Capture the cell that displays the provided text and extract its [X, Y] central coordinate. 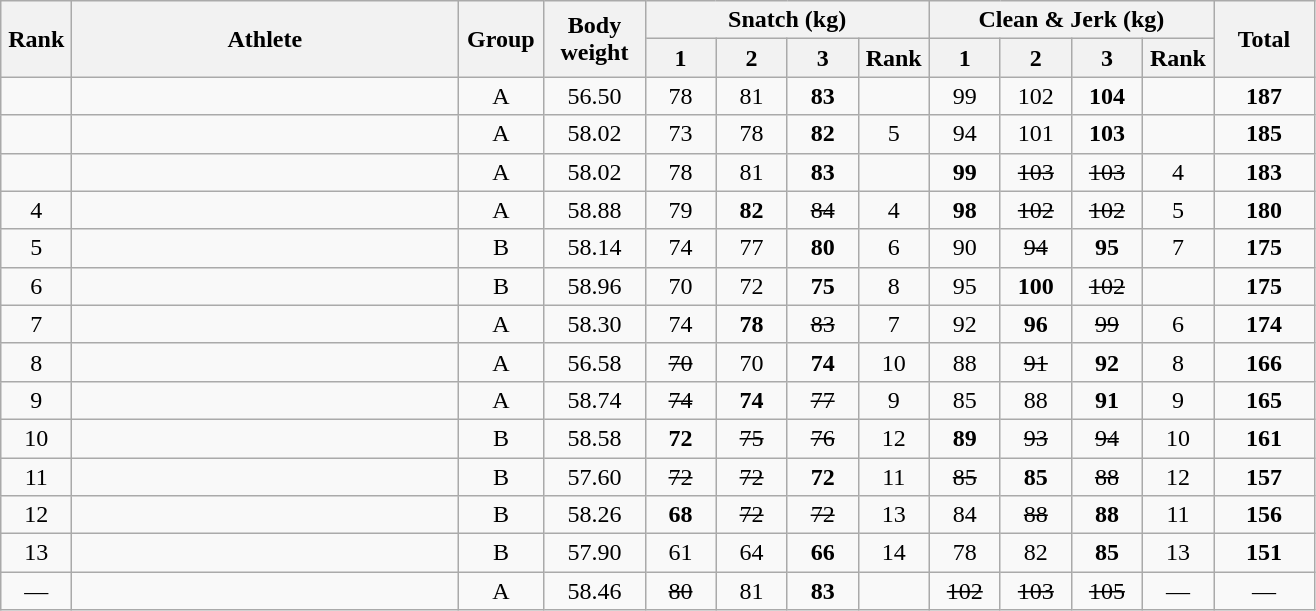
14 [894, 553]
105 [1106, 591]
57.90 [594, 553]
58.14 [594, 248]
156 [1264, 515]
58.30 [594, 324]
Total [1264, 39]
166 [1264, 362]
161 [1264, 438]
Snatch (kg) [787, 20]
187 [1264, 96]
157 [1264, 477]
100 [1036, 286]
58.26 [594, 515]
Clean & Jerk (kg) [1071, 20]
174 [1264, 324]
58.88 [594, 210]
98 [964, 210]
90 [964, 248]
165 [1264, 400]
61 [680, 553]
66 [822, 553]
96 [1036, 324]
58.46 [594, 591]
89 [964, 438]
57.60 [594, 477]
58.74 [594, 400]
101 [1036, 134]
Athlete [265, 39]
185 [1264, 134]
56.58 [594, 362]
56.50 [594, 96]
76 [822, 438]
73 [680, 134]
180 [1264, 210]
93 [1036, 438]
68 [680, 515]
183 [1264, 172]
58.96 [594, 286]
64 [752, 553]
104 [1106, 96]
151 [1264, 553]
79 [680, 210]
58.58 [594, 438]
Group [501, 39]
Body weight [594, 39]
